For the text-containing cell, return its midpoint in [x, y] coordinate format. 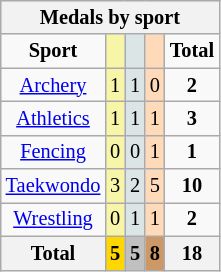
Sport [54, 51]
Fencing [54, 152]
Taekwondo [54, 186]
10 [192, 186]
Athletics [54, 118]
Archery [54, 85]
Medals by sport [110, 17]
Wrestling [54, 219]
8 [155, 253]
18 [192, 253]
